Provide the (x, y) coordinate of the cell's center where the given text is located.  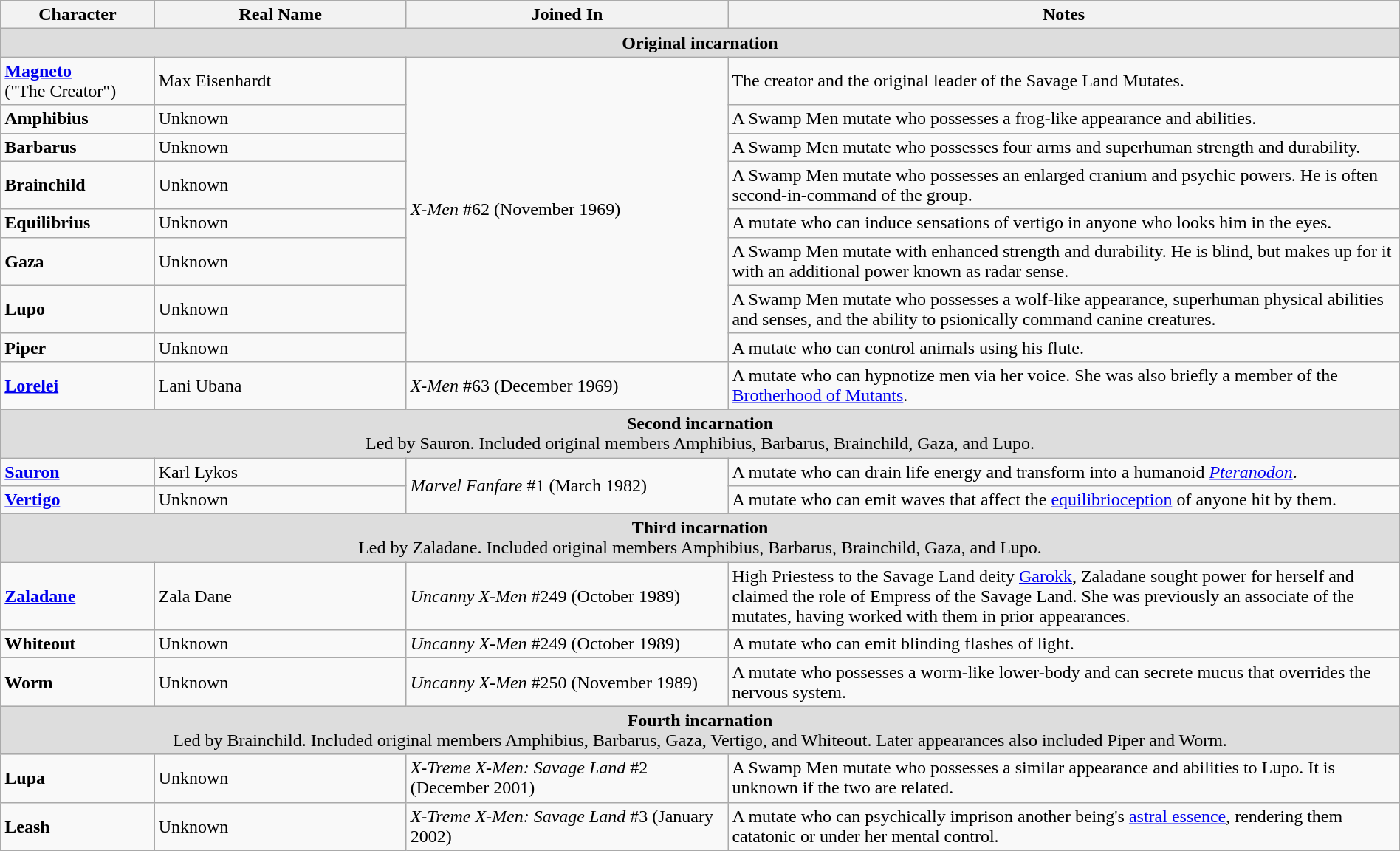
Second incarnation Led by Sauron. Included original members Amphibius, Barbarus, Brainchild, Gaza, and Lupo. (700, 433)
Magneto("The Creator") (78, 81)
Real Name (281, 15)
Notes (1063, 15)
Piper (78, 347)
Sauron (78, 472)
Max Eisenhardt (281, 81)
Uncanny X-Men #250 (November 1989) (567, 683)
X-Men #62 (November 1969) (567, 209)
Zala Dane (281, 596)
X-Treme X-Men: Savage Land #3 (January 2002) (567, 826)
A mutate who can control animals using his flute. (1063, 347)
Karl Lykos (281, 472)
Brainchild (78, 185)
Lani Ubana (281, 386)
A Swamp Men mutate who possesses an enlarged cranium and psychic powers. He is often second-in-command of the group. (1063, 185)
X-Men #63 (December 1969) (567, 386)
Zaladane (78, 596)
A Swamp Men mutate with enhanced strength and durability. He is blind, but makes up for it with an additional power known as radar sense. (1063, 262)
Leash (78, 826)
A mutate who can psychically imprison another being's astral essence, rendering them catatonic or under her mental control. (1063, 826)
Amphibius (78, 119)
X-Treme X-Men: Savage Land #2 (December 2001) (567, 779)
A Swamp Men mutate who possesses four arms and superhuman strength and durability. (1063, 147)
A mutate who possesses a worm-like lower-body and can secrete mucus that overrides the nervous system. (1063, 683)
Worm (78, 683)
Character (78, 15)
Marvel Fanfare #1 (March 1982) (567, 486)
Gaza (78, 262)
A Swamp Men mutate who possesses a similar appearance and abilities to Lupo. It is unknown if the two are related. (1063, 779)
Third incarnation Led by Zaladane. Included original members Amphibius, Barbarus, Brainchild, Gaza, and Lupo. (700, 538)
Equilibrius (78, 223)
Original incarnation (700, 43)
The creator and the original leader of the Savage Land Mutates. (1063, 81)
Lorelei (78, 386)
Vertigo (78, 500)
Barbarus (78, 147)
Joined In (567, 15)
A mutate who can induce sensations of vertigo in anyone who looks him in the eyes. (1063, 223)
A mutate who can hypnotize men via her voice. She was also briefly a member of the Brotherhood of Mutants. (1063, 386)
A mutate who can drain life energy and transform into a humanoid Pteranodon. (1063, 472)
Lupa (78, 779)
Lupo (78, 309)
A mutate who can emit blinding flashes of light. (1063, 644)
Whiteout (78, 644)
A Swamp Men mutate who possesses a frog-like appearance and abilities. (1063, 119)
A mutate who can emit waves that affect the equilibrioception of anyone hit by them. (1063, 500)
